Find where the given text appears and provide that cell's center as [x, y] coordinate. 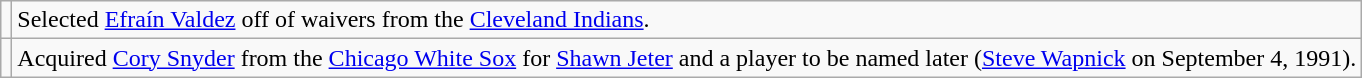
Selected Efraín Valdez off of waivers from the Cleveland Indians. [687, 20]
Acquired Cory Snyder from the Chicago White Sox for Shawn Jeter and a player to be named later (Steve Wapnick on September 4, 1991). [687, 58]
